Determine the [x, y] coordinate at the center of the cell enclosing the given text.  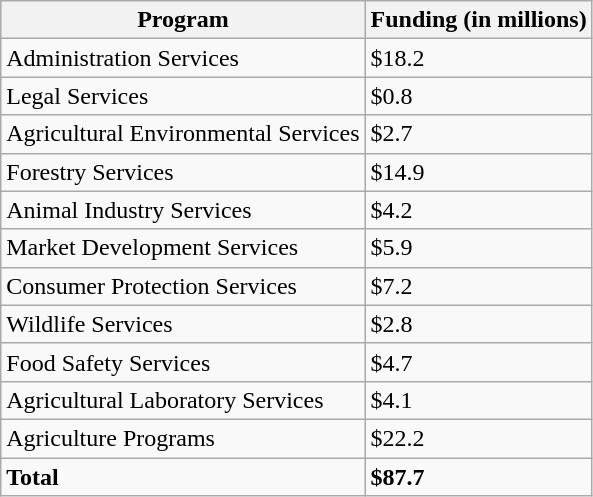
Agriculture Programs [183, 438]
$0.8 [478, 96]
$4.2 [478, 210]
$4.7 [478, 362]
Funding (in millions) [478, 20]
$87.7 [478, 477]
Agricultural Laboratory Services [183, 400]
$18.2 [478, 58]
Administration Services [183, 58]
Wildlife Services [183, 324]
$14.9 [478, 172]
$7.2 [478, 286]
Program [183, 20]
$4.1 [478, 400]
$2.7 [478, 134]
Animal Industry Services [183, 210]
$5.9 [478, 248]
Total [183, 477]
Forestry Services [183, 172]
$2.8 [478, 324]
Consumer Protection Services [183, 286]
Agricultural Environmental Services [183, 134]
Market Development Services [183, 248]
$22.2 [478, 438]
Legal Services [183, 96]
Food Safety Services [183, 362]
